Return the (x, y) coordinate for the center point of the cell that contains the specified text.  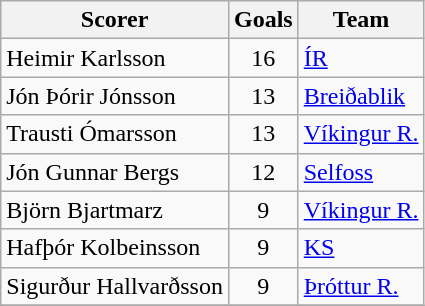
Team (361, 20)
Þróttur R. (361, 286)
Jón Gunnar Bergs (115, 172)
Scorer (115, 20)
Björn Bjartmarz (115, 210)
Breiðablik (361, 96)
Hafþór Kolbeinsson (115, 248)
Sigurður Hallvarðsson (115, 286)
Selfoss (361, 172)
Goals (263, 20)
Heimir Karlsson (115, 58)
Jón Þórir Jónsson (115, 96)
16 (263, 58)
12 (263, 172)
ÍR (361, 58)
KS (361, 248)
Trausti Ómarsson (115, 134)
